Pinpoint the cell where the given text exists, returning its [X, Y] midpoint coordinate. 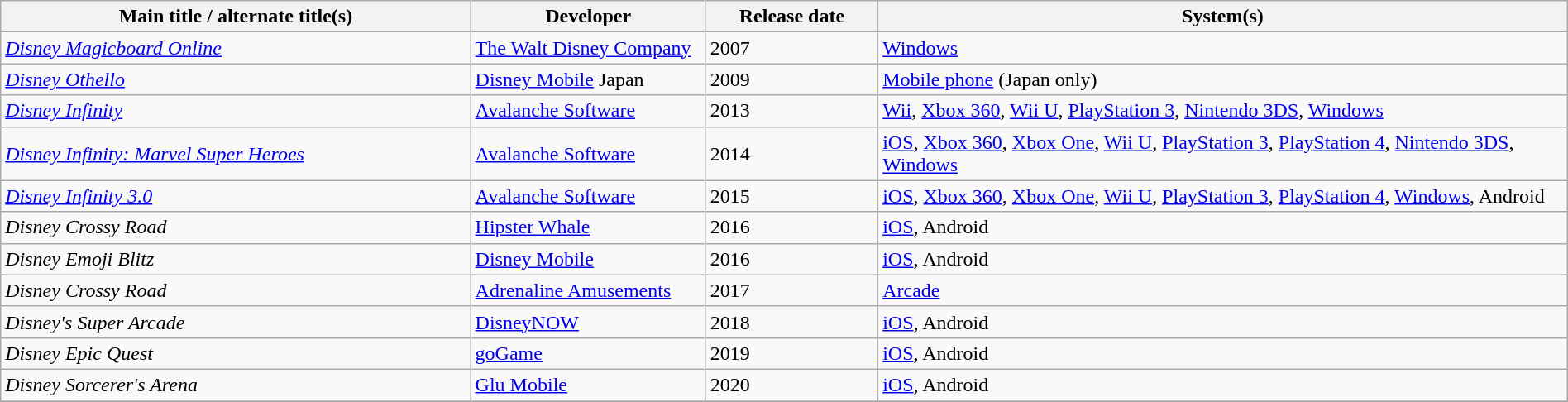
Disney Magicboard Online [236, 48]
2019 [791, 353]
Adrenaline Amusements [588, 290]
Disney Infinity 3.0 [236, 196]
Disney Othello [236, 79]
Mobile phone (Japan only) [1223, 79]
Hipster Whale [588, 227]
Wii, Xbox 360, Wii U, PlayStation 3, Nintendo 3DS, Windows [1223, 111]
Disney Infinity [236, 111]
iOS, Xbox 360, Xbox One, Wii U, PlayStation 3, PlayStation 4, Windows, Android [1223, 196]
2007 [791, 48]
2017 [791, 290]
Glu Mobile [588, 385]
goGame [588, 353]
Developer [588, 17]
2018 [791, 322]
Release date [791, 17]
2014 [791, 154]
2015 [791, 196]
2009 [791, 79]
2013 [791, 111]
2020 [791, 385]
Main title / alternate title(s) [236, 17]
Disney Mobile [588, 259]
Windows [1223, 48]
DisneyNOW [588, 322]
Disney Infinity: Marvel Super Heroes [236, 154]
Arcade [1223, 290]
Disney Epic Quest [236, 353]
iOS, Xbox 360, Xbox One, Wii U, PlayStation 3, PlayStation 4, Nintendo 3DS, Windows [1223, 154]
Disney Emoji Blitz [236, 259]
Disney's Super Arcade [236, 322]
Disney Mobile Japan [588, 79]
The Walt Disney Company [588, 48]
System(s) [1223, 17]
Disney Sorcerer's Arena [236, 385]
